Extract the [x, y] coordinate from the center of the cell holding the provided text.  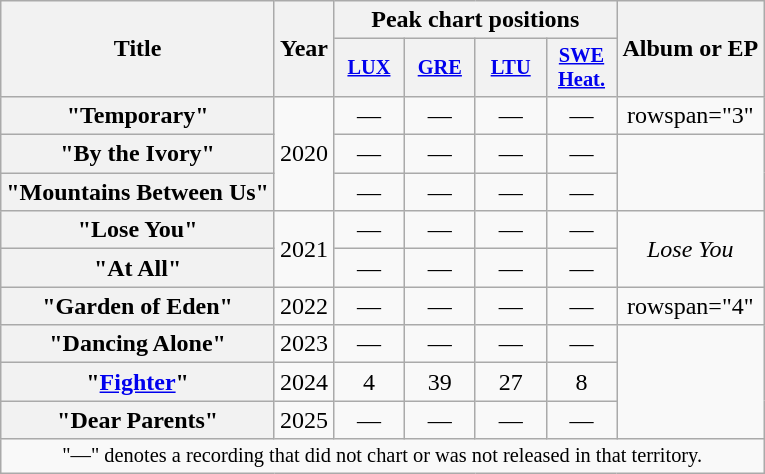
GRE [440, 68]
"Mountains Between Us" [138, 192]
4 [370, 382]
2025 [304, 420]
"Lose You" [138, 230]
Album or EP [690, 49]
rowspan="4" [690, 306]
"Fighter" [138, 382]
SWEHeat. [582, 68]
8 [582, 382]
27 [510, 382]
Lose You [690, 249]
2020 [304, 153]
Title [138, 49]
"Dancing Alone" [138, 344]
39 [440, 382]
LTU [510, 68]
LUX [370, 68]
2024 [304, 382]
2022 [304, 306]
"By the Ivory" [138, 154]
rowspan="3" [690, 115]
Peak chart positions [476, 20]
"—" denotes a recording that did not chart or was not released in that territory. [382, 456]
Year [304, 49]
"Temporary" [138, 115]
"Dear Parents" [138, 420]
2023 [304, 344]
2021 [304, 249]
"At All" [138, 268]
"Garden of Eden" [138, 306]
